Locate the cell with the specified text and output its (X, Y) center coordinate. 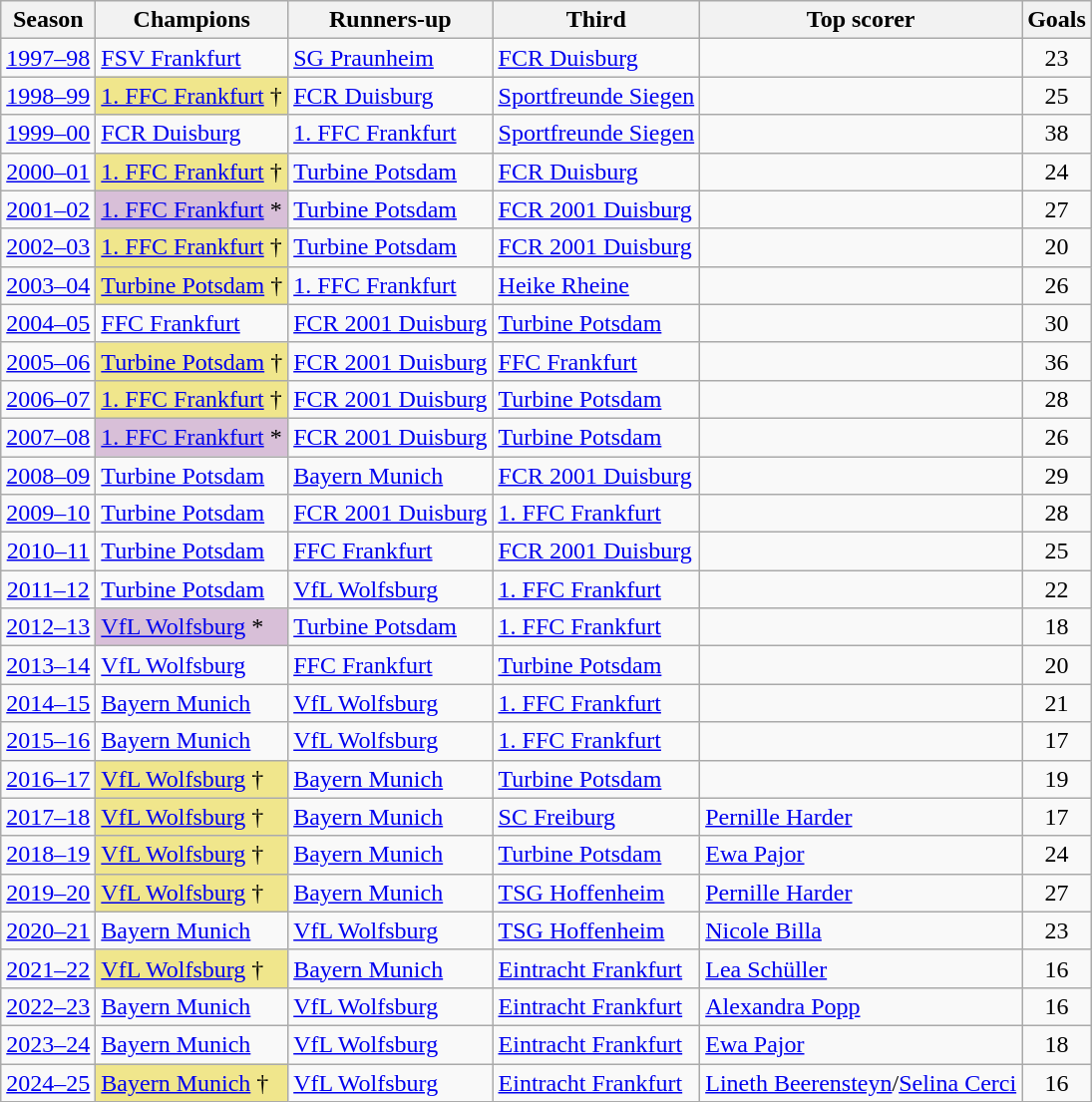
2001–02 (48, 209)
2023–24 (48, 1044)
Third (596, 20)
1997–98 (48, 58)
Lea Schüller (862, 968)
2003–04 (48, 285)
SG Praunheim (391, 58)
21 (1057, 703)
2010–11 (48, 551)
2000–01 (48, 172)
FSV Frankfurt (191, 58)
38 (1057, 134)
Heike Rheine (596, 285)
2021–22 (48, 968)
Alexandra Popp (862, 1006)
2016–17 (48, 779)
2014–15 (48, 703)
2004–05 (48, 323)
2015–16 (48, 741)
2012–13 (48, 627)
Top scorer (862, 20)
Nicole Billa (862, 930)
SC Freiburg (596, 817)
Goals (1057, 20)
2022–23 (48, 1006)
2020–21 (48, 930)
29 (1057, 476)
Bayern Munich † (191, 1082)
36 (1057, 361)
2024–25 (48, 1082)
30 (1057, 323)
2006–07 (48, 399)
Lineth Beerensteyn/Selina Cerci (862, 1082)
Runners-up (391, 20)
1999–00 (48, 134)
2013–14 (48, 665)
19 (1057, 779)
2017–18 (48, 817)
2008–09 (48, 476)
2007–08 (48, 437)
2018–19 (48, 855)
1998–99 (48, 96)
VfL Wolfsburg * (191, 627)
2011–12 (48, 589)
2009–10 (48, 514)
2002–03 (48, 247)
Champions (191, 20)
2005–06 (48, 361)
2019–20 (48, 893)
Season (48, 20)
22 (1057, 589)
